Extract the [x, y] coordinate from the center of the cell holding the provided text.  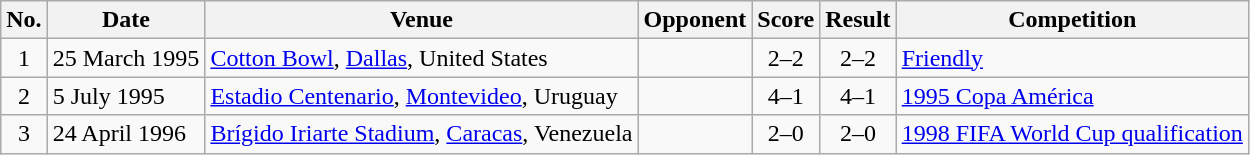
2 [24, 96]
1 [24, 58]
5 July 1995 [126, 96]
Date [126, 20]
Result [858, 20]
Opponent [695, 20]
Estadio Centenario, Montevideo, Uruguay [422, 96]
3 [24, 134]
24 April 1996 [126, 134]
1995 Copa América [1072, 96]
Score [786, 20]
No. [24, 20]
Cotton Bowl, Dallas, United States [422, 58]
Brígido Iriarte Stadium, Caracas, Venezuela [422, 134]
25 March 1995 [126, 58]
Competition [1072, 20]
1998 FIFA World Cup qualification [1072, 134]
Venue [422, 20]
Friendly [1072, 58]
